Return the (x, y) coordinate for the center point of the cell that contains the specified text.  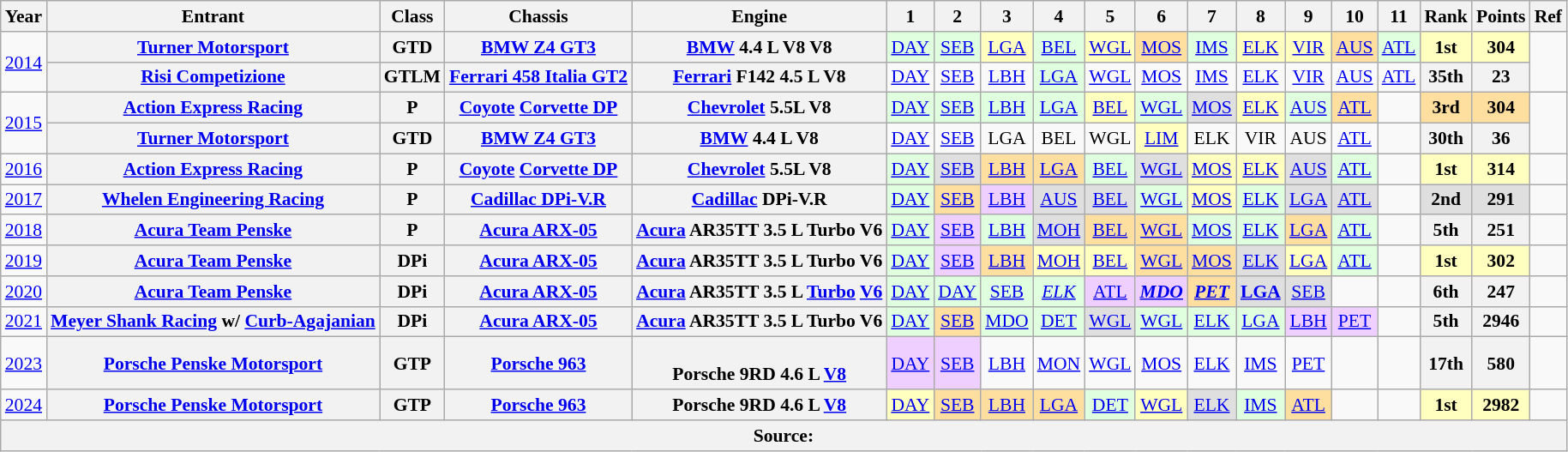
Whelen Engineering Racing (213, 200)
1 (910, 16)
Source: (784, 436)
23 (1501, 77)
2021 (24, 322)
314 (1501, 169)
Class (412, 16)
7 (1212, 16)
2015 (24, 124)
251 (1501, 231)
2014 (24, 62)
Chassis (538, 16)
Ferrari F142 4.5 L V8 (760, 77)
Year (24, 16)
11 (1399, 16)
Points (1501, 16)
2023 (24, 364)
2016 (24, 169)
247 (1501, 292)
2946 (1501, 322)
MON (1060, 364)
5 (1109, 16)
6th (1445, 292)
36 (1501, 139)
Risi Competizione (213, 77)
2982 (1501, 405)
Ref (1548, 16)
9 (1308, 16)
580 (1501, 364)
2024 (24, 405)
2017 (24, 200)
Rank (1445, 16)
Ferrari 458 Italia GT2 (538, 77)
2020 (24, 292)
17th (1445, 364)
Engine (760, 16)
8 (1260, 16)
BMW 4.4 L V8 (760, 139)
4 (1060, 16)
6 (1161, 16)
291 (1501, 200)
BMW 4.4 L V8 V8 (760, 47)
Entrant (213, 16)
3 (1006, 16)
302 (1501, 261)
30th (1445, 139)
10 (1355, 16)
3rd (1445, 108)
2nd (1445, 200)
2 (957, 16)
Meyer Shank Racing w/ Curb-Agajanian (213, 322)
2018 (24, 231)
2019 (24, 261)
LIM (1161, 139)
35th (1445, 77)
GTLM (412, 77)
